Extract the (x, y) coordinate from the center of the cell holding the provided text.  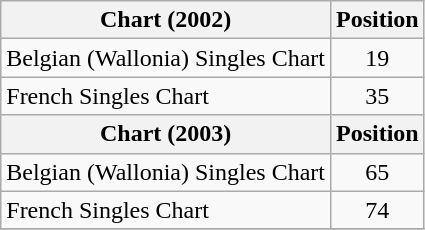
74 (377, 210)
65 (377, 172)
19 (377, 58)
Chart (2002) (166, 20)
Chart (2003) (166, 134)
35 (377, 96)
